Search for the cell housing the specified text and yield its [X, Y] center coordinate. 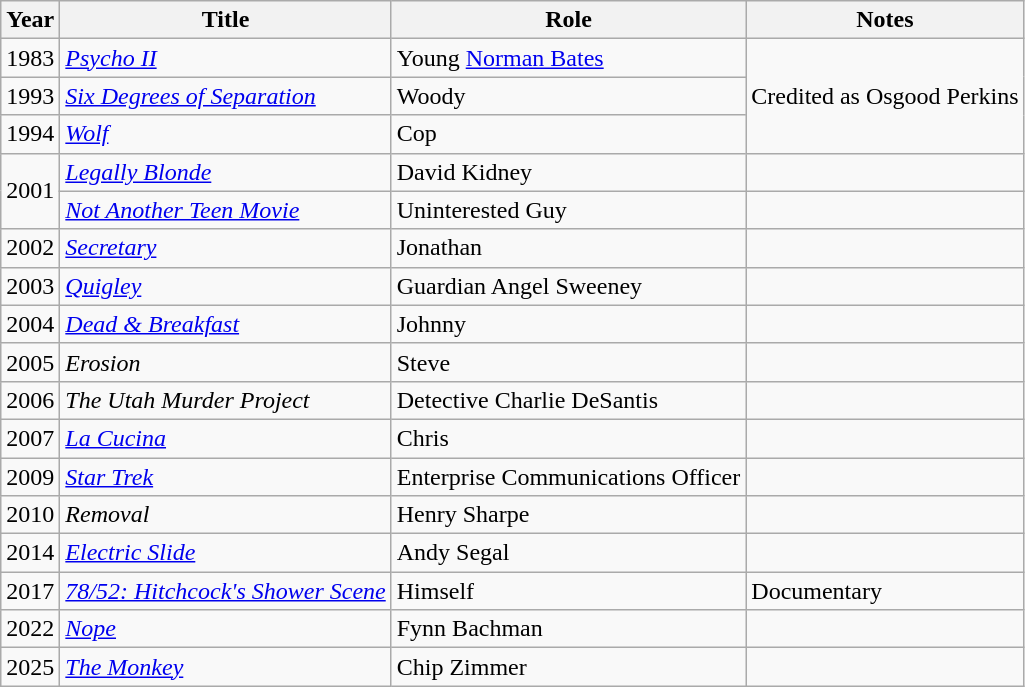
2014 [30, 553]
Documentary [885, 591]
2022 [30, 629]
Quigley [226, 286]
2010 [30, 515]
The Monkey [226, 667]
2001 [30, 191]
Erosion [226, 362]
David Kidney [568, 172]
Woody [568, 96]
2003 [30, 286]
Notes [885, 20]
Title [226, 20]
Year [30, 20]
Guardian Angel Sweeney [568, 286]
2025 [30, 667]
2007 [30, 438]
Psycho II [226, 58]
Johnny [568, 324]
Secretary [226, 248]
Electric Slide [226, 553]
2006 [30, 400]
Fynn Bachman [568, 629]
Uninterested Guy [568, 210]
1993 [30, 96]
Credited as Osgood Perkins [885, 96]
The Utah Murder Project [226, 400]
Young Norman Bates [568, 58]
Himself [568, 591]
78/52: Hitchcock's Shower Scene [226, 591]
Legally Blonde [226, 172]
Cop [568, 134]
2017 [30, 591]
Wolf [226, 134]
Not Another Teen Movie [226, 210]
Jonathan [568, 248]
1994 [30, 134]
Enterprise Communications Officer [568, 477]
2009 [30, 477]
Henry Sharpe [568, 515]
Dead & Breakfast [226, 324]
2005 [30, 362]
Chip Zimmer [568, 667]
2004 [30, 324]
Detective Charlie DeSantis [568, 400]
Removal [226, 515]
1983 [30, 58]
La Cucina [226, 438]
2002 [30, 248]
Andy Segal [568, 553]
Nope [226, 629]
Six Degrees of Separation [226, 96]
Chris [568, 438]
Steve [568, 362]
Star Trek [226, 477]
Role [568, 20]
